Detect which cell encompasses the target text, then output its (X, Y) center coordinate. 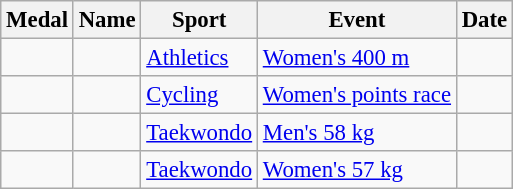
Men's 58 kg (356, 133)
Medal (38, 20)
Sport (200, 20)
Women's 57 kg (356, 170)
Athletics (200, 58)
Women's points race (356, 95)
Women's 400 m (356, 58)
Date (484, 20)
Name (107, 20)
Event (356, 20)
Cycling (200, 95)
